Return the [x, y] coordinate for the center point of the cell that contains the specified text.  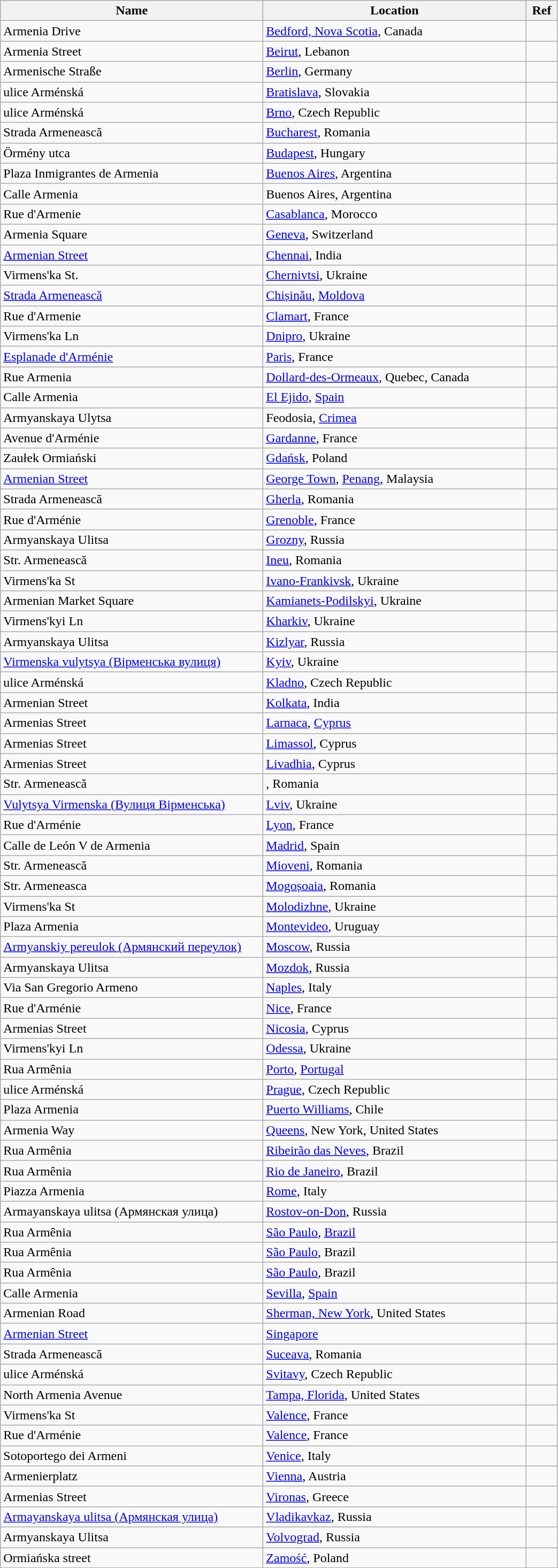
Bucharest, Romania [395, 133]
Ref [541, 11]
Str. Armeneasca [132, 886]
Armyanskiy pereulok (Армянский переулок) [132, 947]
Rue Armenia [132, 377]
Location [395, 11]
Chennai, India [395, 255]
Kyiv, Ukraine [395, 662]
Naples, Italy [395, 988]
Grenoble, France [395, 519]
Chișinău, Moldova [395, 296]
, Romania [395, 784]
Puerto Williams, Chile [395, 1110]
Casablanca, Morocco [395, 214]
Örmény utca [132, 153]
El Ejido, Spain [395, 397]
Chernivtsi, Ukraine [395, 275]
Plaza Inmigrantes de Armenia [132, 173]
Esplanade d'Arménie [132, 357]
Vulytsya Virmenska (Вулиця Вірменська) [132, 804]
Budapest, Hungary [395, 153]
Suceava, Romania [395, 1354]
Rostov-on-Don, Russia [395, 1211]
Volvograd, Russia [395, 1537]
Zaułek Ormiański [132, 458]
Mioveni, Romania [395, 865]
Madrid, Spain [395, 845]
Virmens'ka Ln [132, 336]
Sherman, New York, United States [395, 1313]
Gardanne, France [395, 438]
Armenia Way [132, 1130]
Odessa, Ukraine [395, 1049]
Ormiańska street [132, 1558]
Name [132, 11]
Dnipro, Ukraine [395, 336]
Lviv, Ukraine [395, 804]
Armenian Market Square [132, 601]
Armenia Street [132, 51]
Sotoportego dei Armeni [132, 1456]
Geneva, Switzerland [395, 234]
Larnaca, Cyprus [395, 723]
Prague, Czech Republic [395, 1089]
Tampa, Florida, United States [395, 1395]
Nicosia, Cyprus [395, 1028]
Armyanskaya Ulytsa [132, 418]
Bratislava, Slovakia [395, 92]
Kladno, Czech Republic [395, 682]
Dollard-des-Ormeaux, Quebec, Canada [395, 377]
Feodosia, Crimea [395, 418]
Limassol, Cyprus [395, 743]
Beirut, Lebanon [395, 51]
Zamość, Poland [395, 1558]
Nice, France [395, 1008]
Piazza Armenia [132, 1191]
Queens, New York, United States [395, 1130]
Avenue d'Arménie [132, 438]
Kolkata, India [395, 703]
Brno, Czech Republic [395, 112]
Vienna, Austria [395, 1476]
George Town, Penang, Malaysia [395, 479]
Mogoșoaia, Romania [395, 886]
Moscow, Russia [395, 947]
North Armenia Avenue [132, 1395]
Gdańsk, Poland [395, 458]
Molodizhne, Ukraine [395, 906]
Armenische Straße [132, 72]
Calle de León V de Armenia [132, 845]
Venice, Italy [395, 1456]
Sevilla, Spain [395, 1293]
Virmens'ka St. [132, 275]
Ineu, Romania [395, 560]
Vladikavkaz, Russia [395, 1517]
Gherla, Romania [395, 499]
Bedford, Nova Scotia, Canada [395, 31]
Mozdok, Russia [395, 967]
Clamart, France [395, 316]
Kizlyar, Russia [395, 642]
Via San Gregorio Armeno [132, 988]
Berlin, Germany [395, 72]
Svitavy, Czech Republic [395, 1374]
Kamianets-Podilskyi, Ukraine [395, 601]
Kharkiv, Ukraine [395, 621]
Armenian Road [132, 1313]
Porto, Portugal [395, 1069]
Grozny, Russia [395, 540]
Livadhia, Cyprus [395, 764]
Rome, Italy [395, 1191]
Vironas, Greece [395, 1496]
Armenia Square [132, 234]
Montevideo, Uruguay [395, 927]
Rio de Janeiro, Brazil [395, 1171]
Paris, France [395, 357]
Armenierplatz [132, 1476]
Lyon, France [395, 825]
Virmenska vulytsya (Вірменська вулиця) [132, 662]
Singapore [395, 1334]
Armenia Drive [132, 31]
Ivano-Frankivsk, Ukraine [395, 580]
Ribeirão das Neves, Brazil [395, 1150]
